Pinpoint the cell where the given text exists, returning its [X, Y] midpoint coordinate. 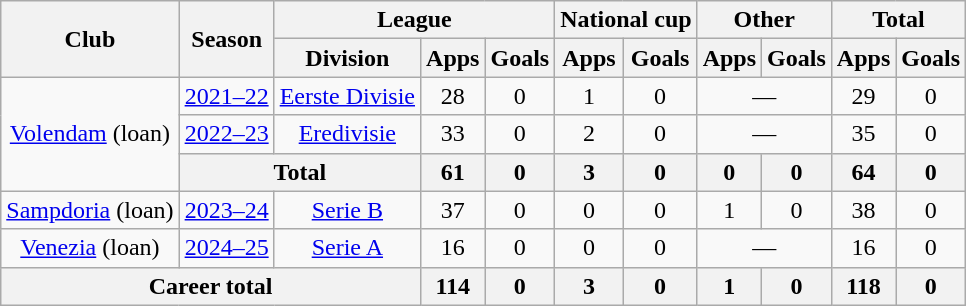
64 [863, 172]
Club [90, 39]
2 [589, 134]
2022–23 [226, 134]
Eredivisie [347, 134]
Career total [211, 286]
35 [863, 134]
National cup [626, 20]
2023–24 [226, 210]
38 [863, 210]
Volendam (loan) [90, 134]
Serie B [347, 210]
League [414, 20]
33 [453, 134]
2021–22 [226, 96]
28 [453, 96]
61 [453, 172]
29 [863, 96]
Other [764, 20]
118 [863, 286]
Serie A [347, 248]
Venezia (loan) [90, 248]
Season [226, 39]
37 [453, 210]
2024–25 [226, 248]
Eerste Divisie [347, 96]
Sampdoria (loan) [90, 210]
114 [453, 286]
Division [347, 58]
